Scan for the cell matching the given text and deliver its (x, y) coordinate at center. 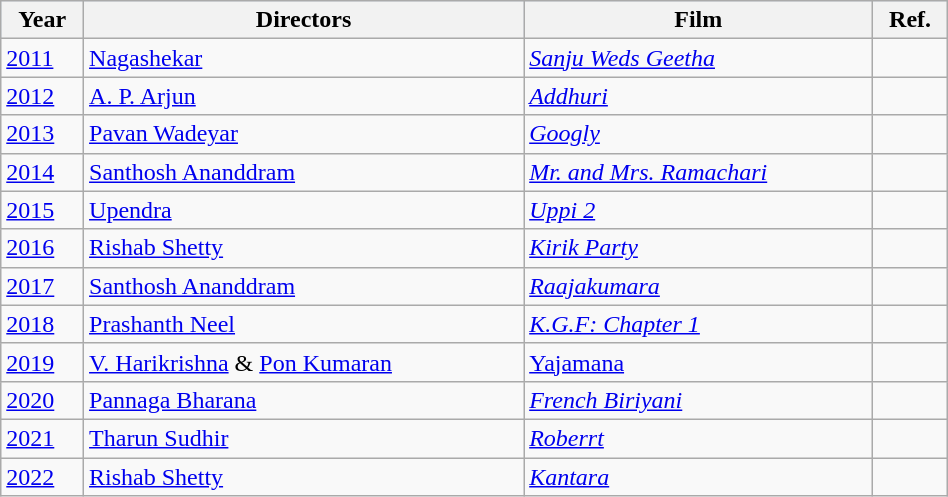
Raajakumara (698, 286)
Year (42, 20)
2011 (42, 58)
Googly (698, 134)
2013 (42, 134)
Kirik Party (698, 248)
Tharun Sudhir (304, 438)
K.G.F: Chapter 1 (698, 324)
2022 (42, 477)
2019 (42, 362)
2021 (42, 438)
Sanju Weds Geetha (698, 58)
Ref. (910, 20)
2016 (42, 248)
2012 (42, 96)
Film (698, 20)
Uppi 2 (698, 210)
Directors (304, 20)
2014 (42, 172)
Mr. and Mrs. Ramachari (698, 172)
Nagashekar (304, 58)
Prashanth Neel (304, 324)
2020 (42, 400)
2018 (42, 324)
Roberrt (698, 438)
2015 (42, 210)
A. P. Arjun (304, 96)
Pavan Wadeyar (304, 134)
V. Harikrishna & Pon Kumaran (304, 362)
Pannaga Bharana (304, 400)
2017 (42, 286)
Yajamana (698, 362)
French Biriyani (698, 400)
Kantara (698, 477)
Upendra (304, 210)
Addhuri (698, 96)
